Extract the [x, y] coordinate from the center of the cell holding the provided text.  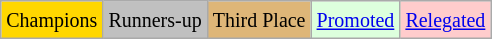
Champions [52, 20]
Third Place [259, 20]
Promoted [356, 20]
Relegated [446, 20]
Runners-up [155, 20]
